Provide the [x, y] coordinate of the cell's center where the given text is located.  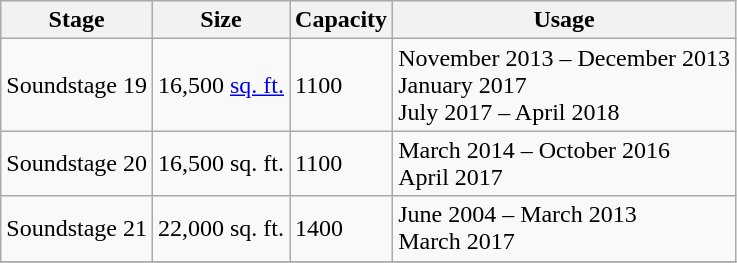
Soundstage 19 [77, 85]
Usage [564, 20]
June 2004 – March 2013March 2017 [564, 228]
1400 [342, 228]
Size [220, 20]
22,000 sq. ft. [220, 228]
March 2014 – October 2016April 2017 [564, 164]
Soundstage 20 [77, 164]
Soundstage 21 [77, 228]
Capacity [342, 20]
November 2013 – December 2013January 2017July 2017 – April 2018 [564, 85]
Stage [77, 20]
